Search for the cell housing the specified text and yield its (X, Y) center coordinate. 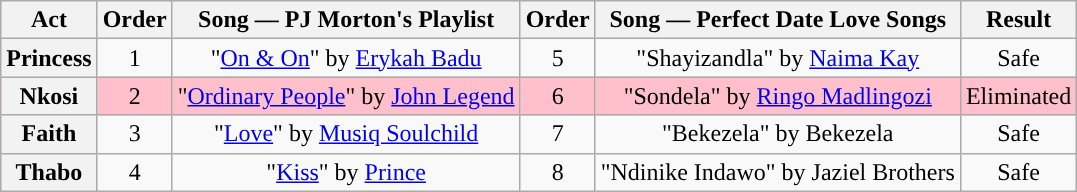
6 (558, 96)
Eliminated (1018, 96)
"Sondela" by Ringo Madlingozi (778, 96)
7 (558, 134)
Nkosi (49, 96)
"Bekezela" by Bekezela (778, 134)
Result (1018, 20)
Song — PJ Morton's Playlist (346, 20)
Song — Perfect Date Love Songs (778, 20)
Act (49, 20)
"Shayizandla" by Naima Kay (778, 58)
Princess (49, 58)
4 (134, 172)
8 (558, 172)
1 (134, 58)
Faith (49, 134)
2 (134, 96)
"Kiss" by Prince (346, 172)
5 (558, 58)
"Love" by Musiq Soulchild (346, 134)
"On & On" by Erykah Badu (346, 58)
"Ndinike Indawo" by Jaziel Brothers (778, 172)
"Ordinary People" by John Legend (346, 96)
Thabo (49, 172)
3 (134, 134)
